Return [X, Y] of the center of cell containing provided text 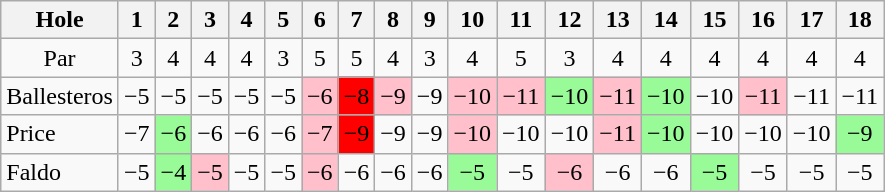
10 [472, 20]
2 [174, 20]
Price [60, 134]
8 [394, 20]
7 [356, 20]
Ballesteros [60, 96]
6 [320, 20]
Hole [60, 20]
11 [522, 20]
12 [570, 20]
−8 [356, 96]
Par [60, 58]
16 [764, 20]
−4 [174, 172]
18 [860, 20]
14 [666, 20]
17 [812, 20]
1 [136, 20]
15 [714, 20]
9 [430, 20]
Faldo [60, 172]
13 [618, 20]
